Return the [x, y] coordinate for the center point of the cell that contains the specified text.  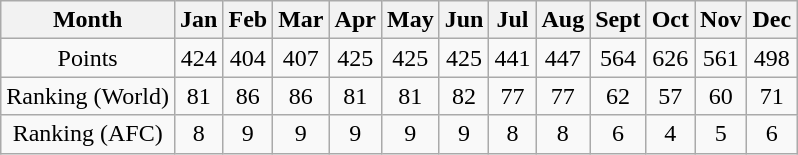
Jul [512, 20]
Points [88, 58]
Dec [772, 20]
Sept [618, 20]
Jun [464, 20]
626 [670, 58]
71 [772, 96]
Ranking (World) [88, 96]
564 [618, 58]
Ranking (AFC) [88, 134]
Oct [670, 20]
62 [618, 96]
60 [721, 96]
561 [721, 58]
498 [772, 58]
404 [248, 58]
Aug [563, 20]
407 [301, 58]
57 [670, 96]
Feb [248, 20]
5 [721, 134]
82 [464, 96]
447 [563, 58]
4 [670, 134]
Nov [721, 20]
424 [199, 58]
Apr [355, 20]
441 [512, 58]
Month [88, 20]
May [410, 20]
Mar [301, 20]
Jan [199, 20]
